Scan for the cell matching the given text and deliver its (X, Y) coordinate at center. 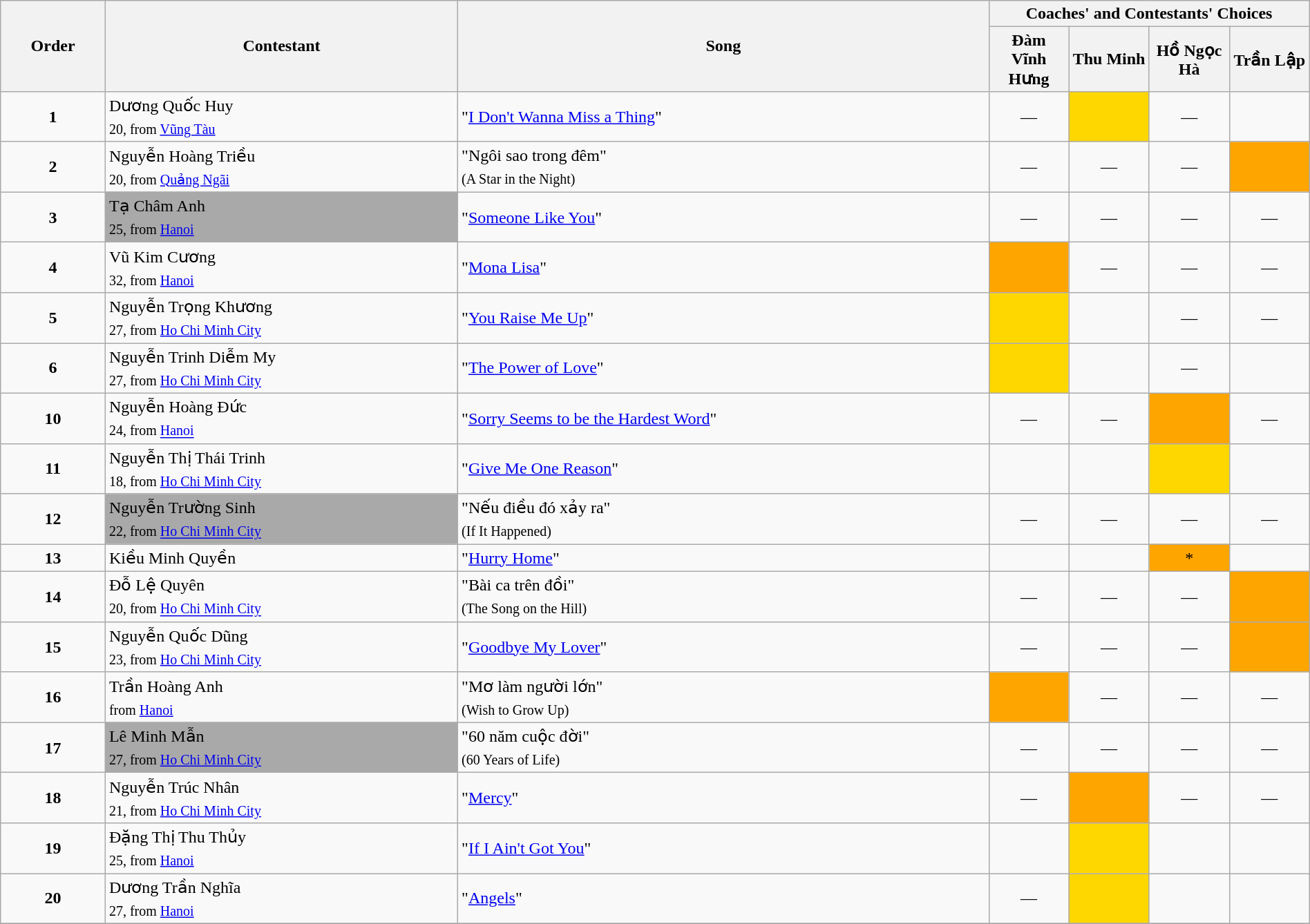
Dương Quốc Huy20, from Vũng Tàu (281, 116)
2 (53, 167)
"Mona Lisa" (723, 268)
Dương Trần Nghĩa27, from Hanoi (281, 899)
"You Raise Me Up" (723, 318)
16 (53, 697)
Đỗ Lệ Quyên20, from Ho Chi Minh City (281, 597)
"I Don't Wanna Miss a Thing" (723, 116)
Tạ Châm Anh25, from Hanoi (281, 217)
"Someone Like You" (723, 217)
4 (53, 268)
6 (53, 369)
1 (53, 116)
Nguyễn Trúc Nhân21, from Ho Chi Minh City (281, 798)
Coaches' and Contestants' Choices (1149, 14)
17 (53, 747)
"Mercy" (723, 798)
Đàm Vĩnh Hưng (1029, 59)
11 (53, 468)
Lê Minh Mẫn27, from Ho Chi Minh City (281, 747)
10 (53, 418)
Contestant (281, 46)
3 (53, 217)
Nguyễn Quốc Dũng23, from Ho Chi Minh City (281, 646)
"Nếu điều đó xảy ra"(If It Happened) (723, 519)
"If I Ain't Got You" (723, 848)
Nguyễn Trinh Diễm My27, from Ho Chi Minh City (281, 369)
12 (53, 519)
"Sorry Seems to be the Hardest Word" (723, 418)
18 (53, 798)
Nguyễn Trường Sinh22, from Ho Chi Minh City (281, 519)
Đặng Thị Thu Thủy25, from Hanoi (281, 848)
5 (53, 318)
Nguyễn Hoàng Đức24, from Hanoi (281, 418)
Thu Minh (1109, 59)
"Ngôi sao trong đêm"(A Star in the Night) (723, 167)
"Bài ca trên đồi"(The Song on the Hill) (723, 597)
Song (723, 46)
* (1189, 558)
Trần Lập (1269, 59)
Order (53, 46)
14 (53, 597)
Hồ Ngọc Hà (1189, 59)
"Hurry Home" (723, 558)
13 (53, 558)
Nguyễn Hoàng Triều20, from Quảng Ngãi (281, 167)
Nguyễn Thị Thái Trinh18, from Ho Chi Minh City (281, 468)
Vũ Kim Cương32, from Hanoi (281, 268)
"Give Me One Reason" (723, 468)
"Mơ làm người lớn"(Wish to Grow Up) (723, 697)
Nguyễn Trọng Khương27, from Ho Chi Minh City (281, 318)
"60 năm cuộc đời"(60 Years of Life) (723, 747)
Trần Hoàng Anhfrom Hanoi (281, 697)
"Angels" (723, 899)
20 (53, 899)
"Goodbye My Lover" (723, 646)
19 (53, 848)
"The Power of Love" (723, 369)
Kiều Minh Quyền (281, 558)
15 (53, 646)
